Output the [x, y] coordinate of the center of the cell containing the given text.  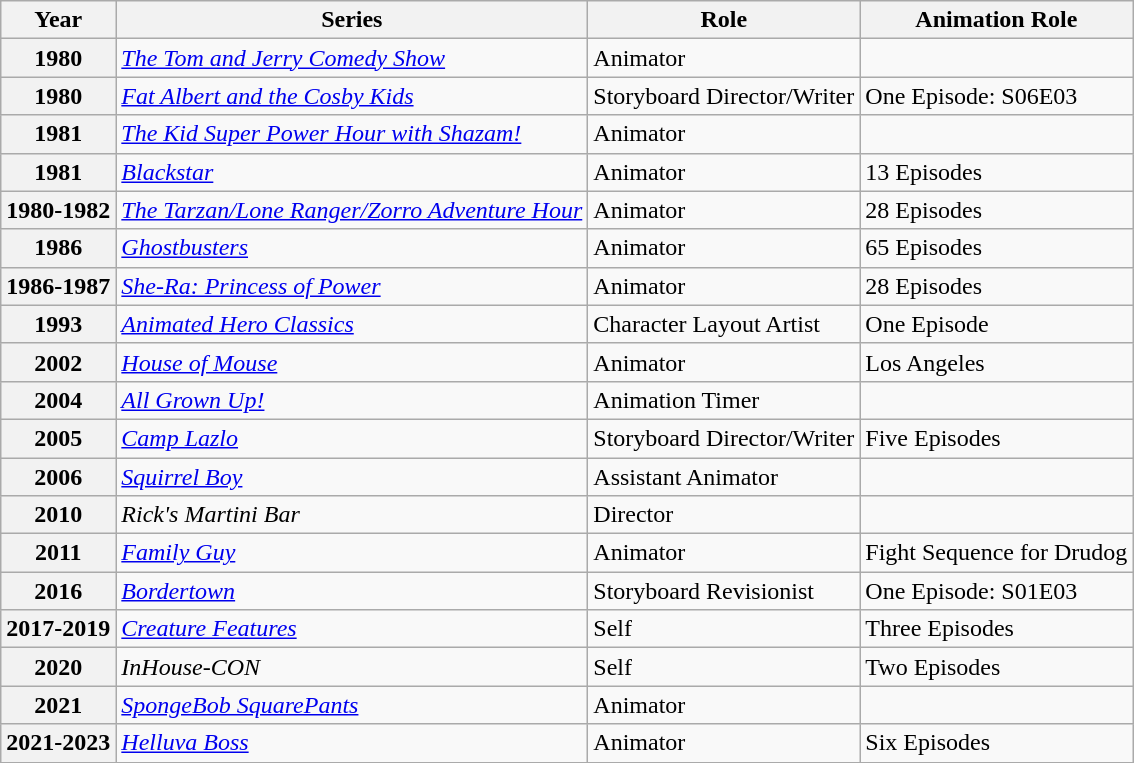
Animated Hero Classics [352, 324]
House of Mouse [352, 362]
2005 [58, 438]
13 Episodes [996, 172]
2016 [58, 591]
One Episode [996, 324]
Fat Albert and the Cosby Kids [352, 96]
Assistant Animator [724, 477]
Ghostbusters [352, 248]
Rick's Martini Bar [352, 515]
Year [58, 20]
2002 [58, 362]
1986-1987 [58, 286]
1986 [58, 248]
InHouse-CON [352, 667]
Three Episodes [996, 629]
2020 [58, 667]
Six Episodes [996, 743]
All Grown Up! [352, 400]
One Episode: S01E03 [996, 591]
Storyboard Revisionist [724, 591]
Fight Sequence for Drudog [996, 553]
Squirrel Boy [352, 477]
Helluva Boss [352, 743]
2021-2023 [58, 743]
2021 [58, 705]
Character Layout Artist [724, 324]
2006 [58, 477]
65 Episodes [996, 248]
Camp Lazlo [352, 438]
Five Episodes [996, 438]
2011 [58, 553]
Role [724, 20]
2017-2019 [58, 629]
The Tom and Jerry Comedy Show [352, 58]
Los Angeles [996, 362]
1993 [58, 324]
1980-1982 [58, 210]
2004 [58, 400]
Animation Role [996, 20]
The Tarzan/Lone Ranger/Zorro Adventure Hour [352, 210]
Animation Timer [724, 400]
Director [724, 515]
Series [352, 20]
Family Guy [352, 553]
Bordertown [352, 591]
Blackstar [352, 172]
Creature Features [352, 629]
2010 [58, 515]
Two Episodes [996, 667]
SpongeBob SquarePants [352, 705]
One Episode: S06E03 [996, 96]
She-Ra: Princess of Power [352, 286]
The Kid Super Power Hour with Shazam! [352, 134]
